Identify which cell holds the provided text, then report its [x, y] central coordinate. 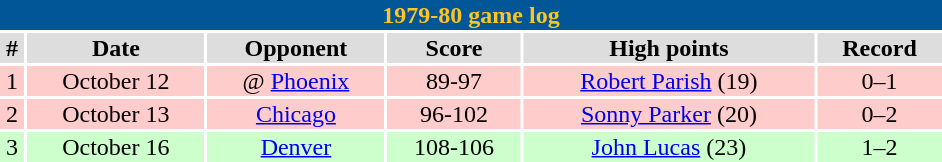
3 [12, 147]
October 13 [116, 114]
96-102 [454, 114]
89-97 [454, 81]
Opponent [296, 48]
108-106 [454, 147]
October 12 [116, 81]
Robert Parish (19) [669, 81]
# [12, 48]
Record [880, 48]
Score [454, 48]
0–2 [880, 114]
Sonny Parker (20) [669, 114]
1–2 [880, 147]
@ Phoenix [296, 81]
Chicago [296, 114]
0–1 [880, 81]
High points [669, 48]
2 [12, 114]
Denver [296, 147]
October 16 [116, 147]
Date [116, 48]
John Lucas (23) [669, 147]
1979-80 game log [471, 15]
1 [12, 81]
